Capture the cell that displays the provided text and extract its (X, Y) central coordinate. 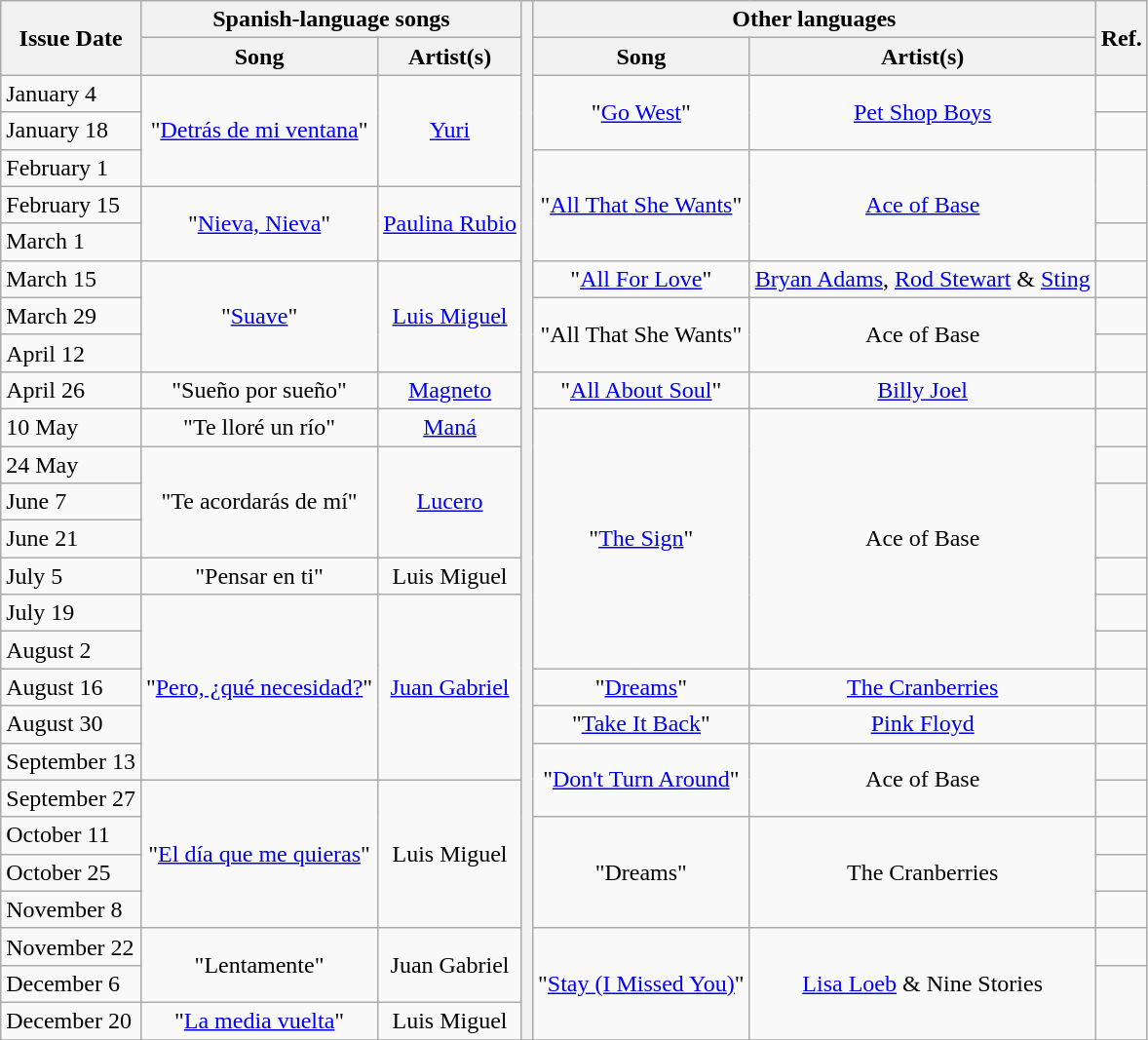
"All About Soul" (641, 390)
"Sueño por sueño" (259, 390)
November 22 (71, 946)
24 May (71, 465)
September 13 (71, 761)
April 12 (71, 353)
October 25 (71, 872)
Paulina Rubio (450, 223)
"Nieva, Nieva" (259, 223)
December 6 (71, 983)
"Te acordarás de mí" (259, 502)
Ref. (1121, 38)
Bryan Adams, Rod Stewart & Sting (922, 279)
"Take It Back" (641, 724)
April 26 (71, 390)
December 20 (71, 1021)
Spanish-language songs (331, 19)
"Pero, ¿qué necesidad?" (259, 687)
July 19 (71, 613)
October 11 (71, 835)
"Lentamente" (259, 965)
"Te lloré un río" (259, 427)
Billy Joel (922, 390)
August 16 (71, 687)
Lucero (450, 502)
"Go West" (641, 112)
Other languages (814, 19)
February 1 (71, 168)
June 21 (71, 539)
June 7 (71, 502)
Yuri (450, 131)
"Suave" (259, 316)
March 1 (71, 242)
November 8 (71, 909)
Issue Date (71, 38)
"El día que me quieras" (259, 854)
10 May (71, 427)
March 15 (71, 279)
"Pensar en ti" (259, 576)
Pet Shop Boys (922, 112)
"La media vuelta" (259, 1021)
January 4 (71, 94)
January 18 (71, 131)
September 27 (71, 798)
"Don't Turn Around" (641, 780)
August 30 (71, 724)
"Detrás de mi ventana" (259, 131)
"All For Love" (641, 279)
Lisa Loeb & Nine Stories (922, 983)
Pink Floyd (922, 724)
Maná (450, 427)
July 5 (71, 576)
"The Sign" (641, 538)
March 29 (71, 316)
February 15 (71, 205)
"Stay (I Missed You)" (641, 983)
August 2 (71, 650)
Magneto (450, 390)
